For the text-containing cell, return its midpoint in (x, y) coordinate format. 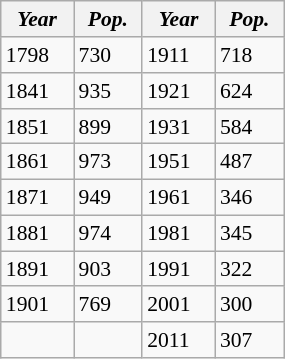
1911 (178, 55)
973 (108, 162)
718 (250, 55)
974 (108, 233)
1871 (38, 197)
730 (108, 55)
1961 (178, 197)
624 (250, 91)
1861 (38, 162)
1991 (178, 269)
769 (108, 304)
1798 (38, 55)
1901 (38, 304)
1921 (178, 91)
487 (250, 162)
2001 (178, 304)
1931 (178, 126)
1881 (38, 233)
935 (108, 91)
300 (250, 304)
949 (108, 197)
1951 (178, 162)
2011 (178, 340)
1851 (38, 126)
1981 (178, 233)
584 (250, 126)
345 (250, 233)
899 (108, 126)
1841 (38, 91)
346 (250, 197)
1891 (38, 269)
307 (250, 340)
903 (108, 269)
322 (250, 269)
